Return [X, Y] of the center of cell containing provided text 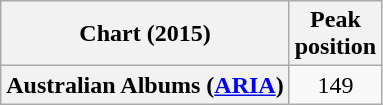
Peakposition [335, 34]
149 [335, 85]
Chart (2015) [145, 34]
Australian Albums (ARIA) [145, 85]
